Detect which cell encompasses the target text, then output its [x, y] center coordinate. 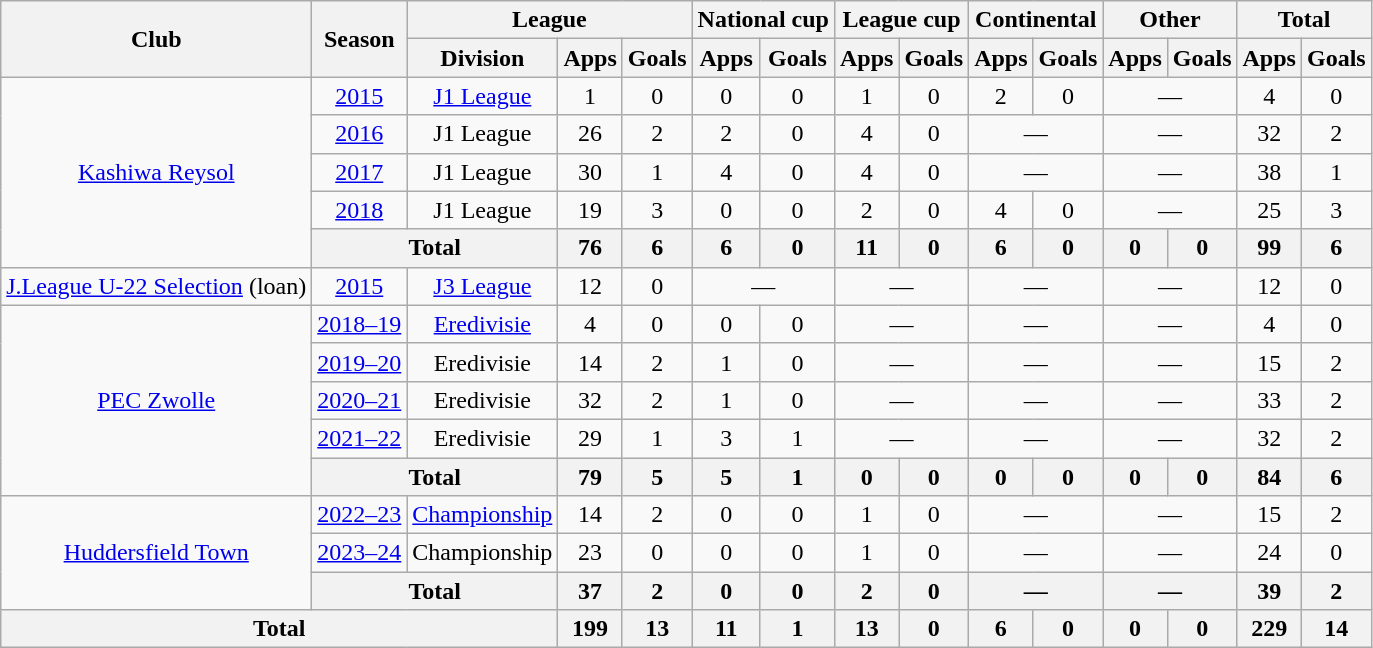
2018 [360, 210]
2019–20 [360, 362]
26 [590, 134]
30 [590, 172]
33 [1269, 400]
19 [590, 210]
76 [590, 248]
League [550, 20]
2021–22 [360, 438]
38 [1269, 172]
99 [1269, 248]
J.League U-22 Selection (loan) [156, 286]
Kashiwa Reysol [156, 172]
PEC Zwolle [156, 400]
79 [590, 477]
84 [1269, 477]
24 [1269, 553]
Huddersfield Town [156, 553]
Continental [1036, 20]
2022–23 [360, 515]
23 [590, 553]
37 [590, 591]
2023–24 [360, 553]
Club [156, 39]
2016 [360, 134]
29 [590, 438]
Other [1170, 20]
2020–21 [360, 400]
League cup [901, 20]
39 [1269, 591]
J3 League [482, 286]
25 [1269, 210]
199 [590, 629]
Division [482, 58]
2018–19 [360, 324]
Season [360, 39]
National cup [763, 20]
2017 [360, 172]
229 [1269, 629]
